Detect which cell encompasses the target text, then output its (X, Y) center coordinate. 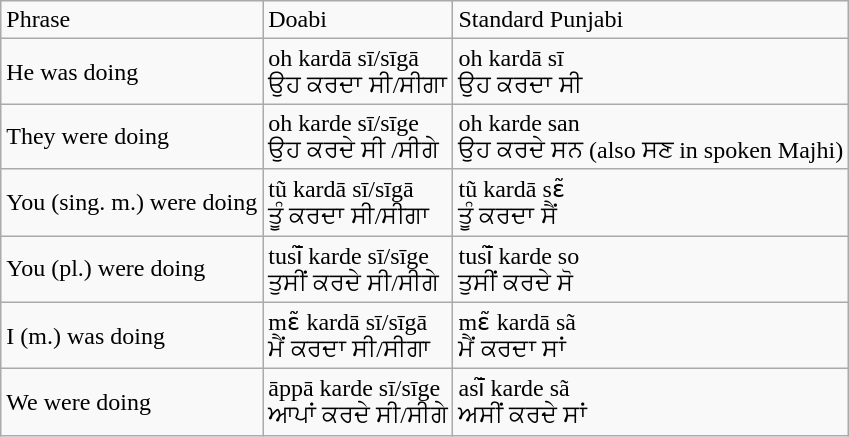
āppā karde sī/sīgeਆਪਾਂ ਕਰਦੇ ਸੀ/ਸੀਗੇ (358, 402)
tusī̃ karde soਤੁਸੀਂ ਕਰਦੇ ਸੋ (651, 270)
oh kardā sīਉਹ ਕਰਦਾ ਸੀ (651, 72)
oh kardā sī/sīgāਉਹ ਕਰਦਾ ਸੀ/ਸੀਗਾ (358, 72)
asī̃ karde sãਅਸੀਂ ਕਰਦੇ ਸਾਂ (651, 402)
oh karde sī/sīgeਉਹ ਕਰਦੇ ਸੀ /ਸੀਗੇ (358, 136)
Phrase (132, 20)
I (m.) was doing (132, 336)
tũ kardā sɛ̃ਤੂੰ ਕਰਦਾ ਸੈਂ (651, 202)
oh karde sanਉਹ ਕਰਦੇ ਸਨ (also ਸਣ in spoken Majhi) (651, 136)
They were doing (132, 136)
tusī̃ karde sī/sīgeਤੁਸੀਂ ਕਰਦੇ ਸੀ/ਸੀਗੇ (358, 270)
Standard Punjabi (651, 20)
You (sing. m.) were doing (132, 202)
mɛ̃ kardā sãਮੈਂ ਕਰਦਾ ਸਾਂ (651, 336)
He was doing (132, 72)
mɛ̃ kardā sī/sīgāਮੈਂ ਕਰਦਾ ਸੀ/ਸੀਗਾ (358, 336)
tũ kardā sī/sīgāਤੂੰ ਕਰਦਾ ਸੀ/ਸੀਗਾ (358, 202)
You (pl.) were doing (132, 270)
Doabi (358, 20)
We were doing (132, 402)
